Find where the given text appears and provide that cell's center as (X, Y) coordinate. 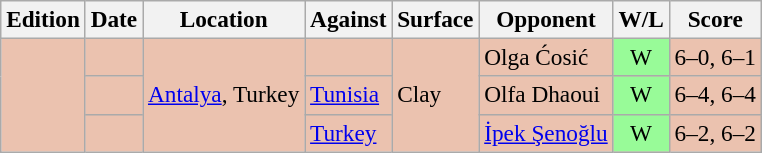
Score (715, 19)
Clay (436, 94)
Turkey (348, 133)
6–4, 6–4 (715, 95)
Opponent (546, 19)
Against (348, 19)
Date (114, 19)
Tunisia (348, 95)
Location (224, 19)
6–0, 6–1 (715, 57)
Surface (436, 19)
İpek Şenoğlu (546, 133)
Olfa Dhaoui (546, 95)
Edition (44, 19)
Olga Ćosić (546, 57)
6–2, 6–2 (715, 133)
W/L (641, 19)
Antalya, Turkey (224, 94)
